Identify which cell holds the provided text, then report its [X, Y] central coordinate. 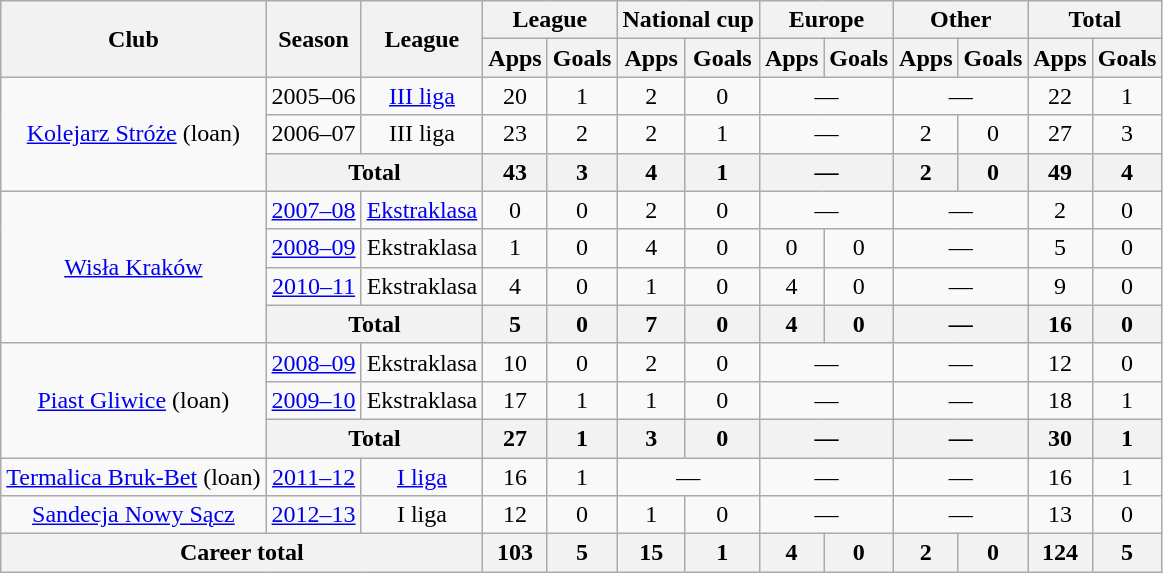
Europe [826, 20]
17 [515, 400]
Piast Gliwice (loan) [134, 400]
15 [651, 553]
Career total [242, 553]
Sandecja Nowy Sącz [134, 515]
9 [1060, 286]
Club [134, 39]
2007–08 [314, 210]
Termalica Bruk-Bet (loan) [134, 477]
Season [314, 39]
30 [1060, 438]
124 [1060, 553]
10 [515, 362]
Kolejarz Stróże (loan) [134, 134]
23 [515, 134]
National cup [688, 20]
2009–10 [314, 400]
49 [1060, 172]
20 [515, 96]
13 [1060, 515]
Wisła Kraków [134, 267]
22 [1060, 96]
43 [515, 172]
18 [1060, 400]
2010–11 [314, 286]
Other [961, 20]
103 [515, 553]
7 [651, 324]
2011–12 [314, 477]
2012–13 [314, 515]
2005–06 [314, 96]
2006–07 [314, 134]
